Locate the cell with the specified text and output its [X, Y] center coordinate. 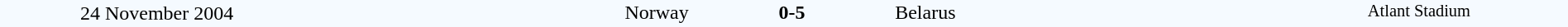
Atlant Stadium [1419, 13]
24 November 2004 [157, 13]
Belarus [1082, 12]
Norway [501, 12]
0-5 [791, 12]
